Provide the (X, Y) coordinate of the cell's center where the given text is located.  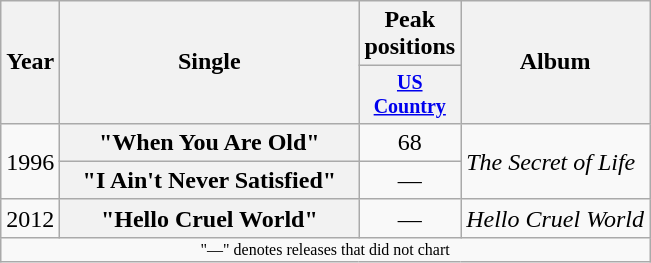
"Hello Cruel World" (210, 218)
Album (556, 62)
Hello Cruel World (556, 218)
"I Ain't Never Satisfied" (210, 180)
"When You Are Old" (210, 142)
US Country (410, 94)
The Secret of Life (556, 161)
68 (410, 142)
2012 (30, 218)
Single (210, 62)
1996 (30, 161)
"—" denotes releases that did not chart (326, 249)
Peak positions (410, 34)
Year (30, 62)
